Locate the cell with the specified text and output its (X, Y) center coordinate. 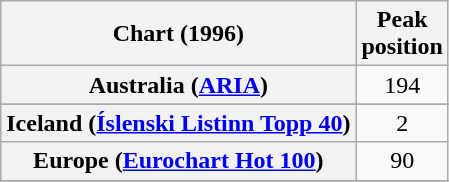
Europe (Eurochart Hot 100) (178, 161)
Chart (1996) (178, 34)
90 (402, 161)
Australia (ARIA) (178, 85)
Iceland (Íslenski Listinn Topp 40) (178, 123)
194 (402, 85)
Peakposition (402, 34)
2 (402, 123)
